For the text-containing cell, return its midpoint in [x, y] coordinate format. 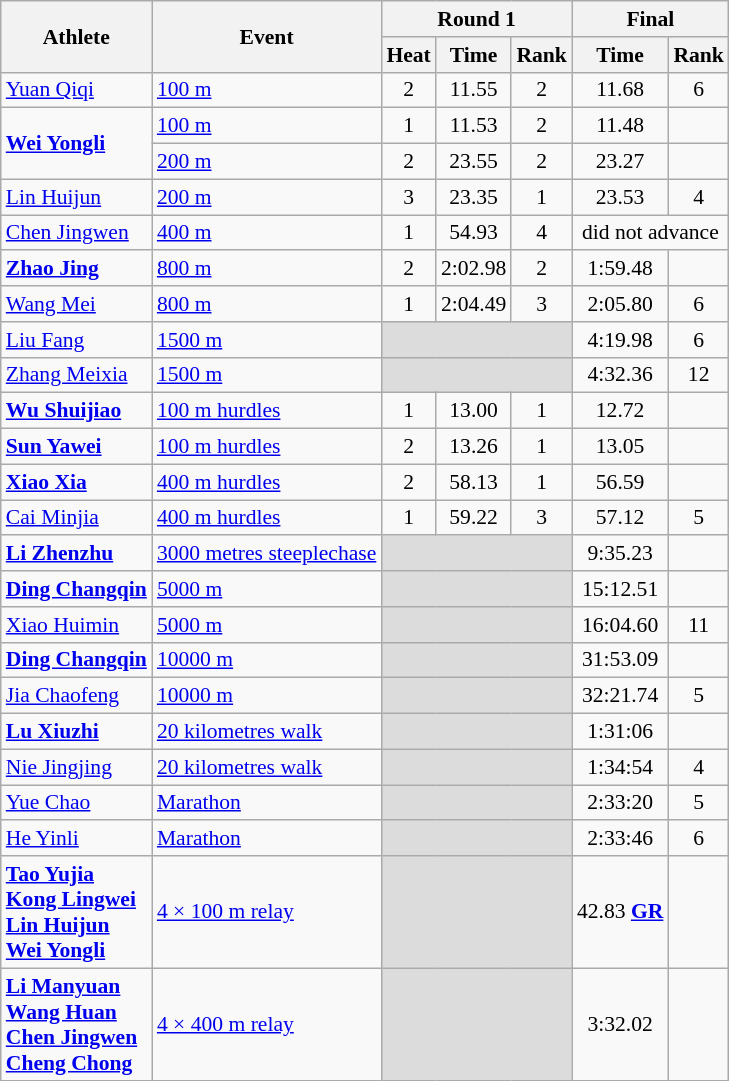
2:33:20 [620, 803]
2:04.49 [474, 304]
16:04.60 [620, 625]
Athlete [76, 36]
12.72 [620, 411]
12 [698, 375]
Lin Huijun [76, 197]
2:33:46 [620, 839]
13.26 [474, 447]
4:19.98 [620, 340]
58.13 [474, 482]
Zhao Jing [76, 269]
did not advance [650, 233]
Jia Chaofeng [76, 696]
56.59 [620, 482]
11.68 [620, 90]
Xiao Huimin [76, 625]
Liu Fang [76, 340]
2:05.80 [620, 304]
9:35.23 [620, 554]
Yuan Qiqi [76, 90]
Wei Yongli [76, 144]
23.55 [474, 162]
Round 1 [476, 19]
42.83 GR [620, 912]
4:32.36 [620, 375]
Zhang Meixia [76, 375]
Final [650, 19]
Wang Mei [76, 304]
Li Zhenzhu [76, 554]
32:21.74 [620, 696]
2:02.98 [474, 269]
Yue Chao [76, 803]
31:53.09 [620, 660]
Cai Minjia [76, 518]
3:32.02 [620, 1024]
Nie Jingjing [76, 767]
Tao YujiaKong LingweiLin HuijunWei Yongli [76, 912]
54.93 [474, 233]
Li ManyuanWang HuanChen JingwenCheng Chong [76, 1024]
11 [698, 625]
Event [267, 36]
Xiao Xia [76, 482]
Wu Shuijiao [76, 411]
4 × 400 m relay [267, 1024]
1:34:54 [620, 767]
13.05 [620, 447]
11.55 [474, 90]
Lu Xiuzhi [76, 732]
400 m [267, 233]
15:12.51 [620, 589]
1:31:06 [620, 732]
13.00 [474, 411]
He Yinli [76, 839]
1:59.48 [620, 269]
57.12 [620, 518]
23.27 [620, 162]
Heat [408, 55]
Chen Jingwen [76, 233]
23.35 [474, 197]
4 × 100 m relay [267, 912]
11.48 [620, 126]
23.53 [620, 197]
Sun Yawei [76, 447]
3000 metres steeplechase [267, 554]
59.22 [474, 518]
11.53 [474, 126]
